Output the (X, Y) coordinate of the center of the cell containing the given text.  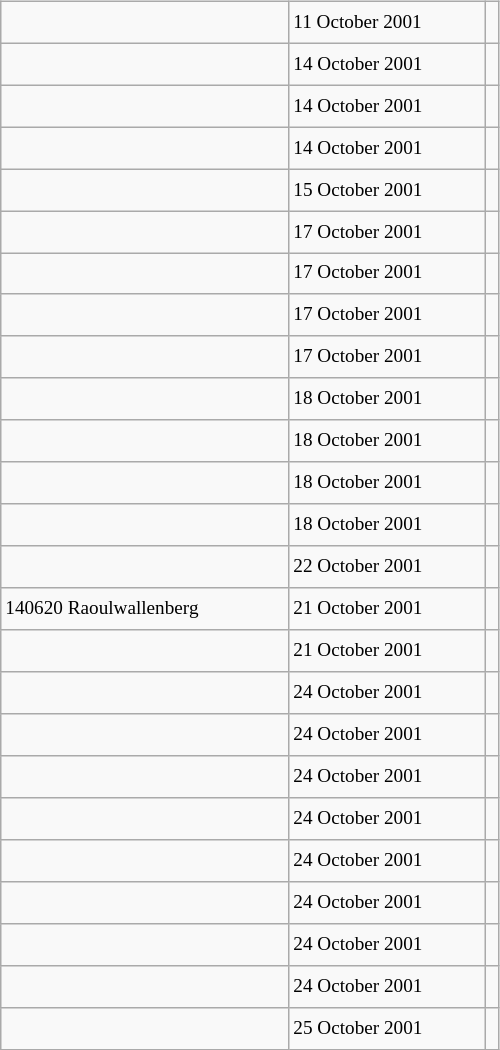
22 October 2001 (388, 567)
140620 Raoulwallenberg (145, 609)
25 October 2001 (388, 1028)
11 October 2001 (388, 22)
15 October 2001 (388, 190)
